Identify which cell holds the provided text, then report its (X, Y) central coordinate. 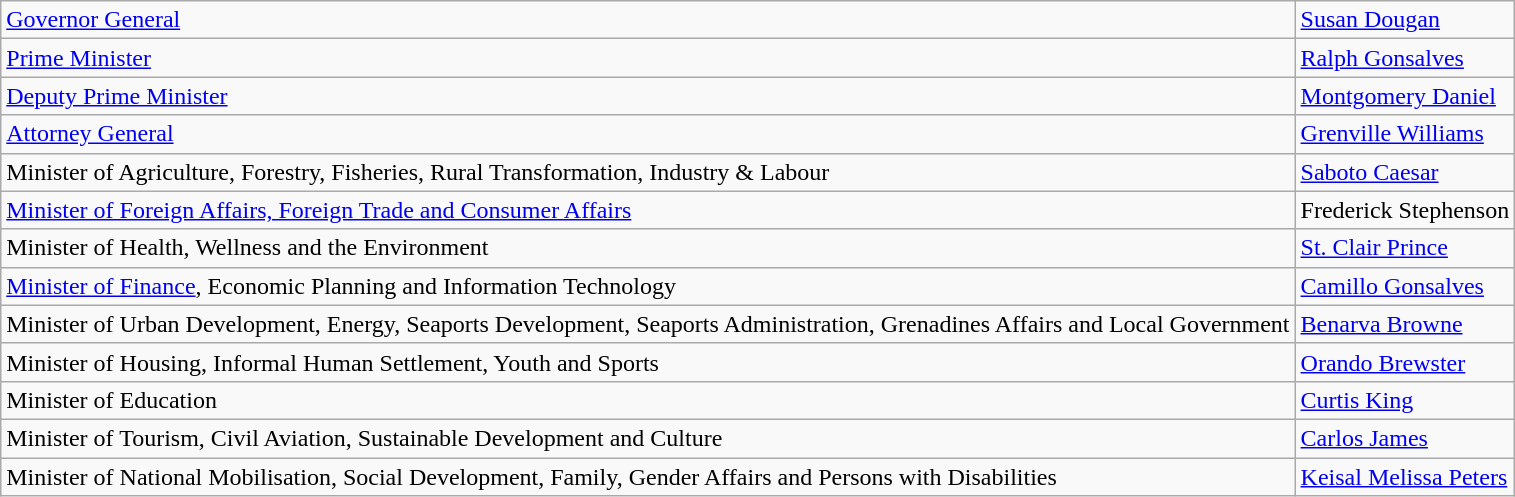
Minister of Agriculture, Forestry, Fisheries, Rural Transformation, Industry & Labour (648, 172)
Minister of Tourism, Civil Aviation, Sustainable Development and Culture (648, 438)
Saboto Caesar (1405, 172)
Keisal Melissa Peters (1405, 477)
Frederick Stephenson (1405, 210)
Minister of National Mobilisation, Social Development, Family, Gender Affairs and Persons with Disabilities (648, 477)
Attorney General (648, 134)
Curtis King (1405, 400)
Minister of Foreign Affairs, Foreign Trade and Consumer Affairs (648, 210)
Susan Dougan (1405, 20)
Minister of Health, Wellness and the Environment (648, 248)
Ralph Gonsalves (1405, 58)
Governor General (648, 20)
Benarva Browne (1405, 324)
Orando Brewster (1405, 362)
Minister of Housing, Informal Human Settlement, Youth and Sports (648, 362)
Montgomery Daniel (1405, 96)
St. Clair Prince (1405, 248)
Prime Minister (648, 58)
Carlos James (1405, 438)
Camillo Gonsalves (1405, 286)
Minister of Education (648, 400)
Minister of Urban Development, Energy, Seaports Development, Seaports Administration, Grenadines Affairs and Local Government (648, 324)
Deputy Prime Minister (648, 96)
Minister of Finance, Economic Planning and Information Technology (648, 286)
Grenville Williams (1405, 134)
